For the text-containing cell, return its midpoint in [x, y] coordinate format. 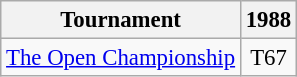
1988 [268, 20]
The Open Championship [121, 58]
Tournament [121, 20]
T67 [268, 58]
